Return the (x, y) coordinate for the center point of the cell that contains the specified text.  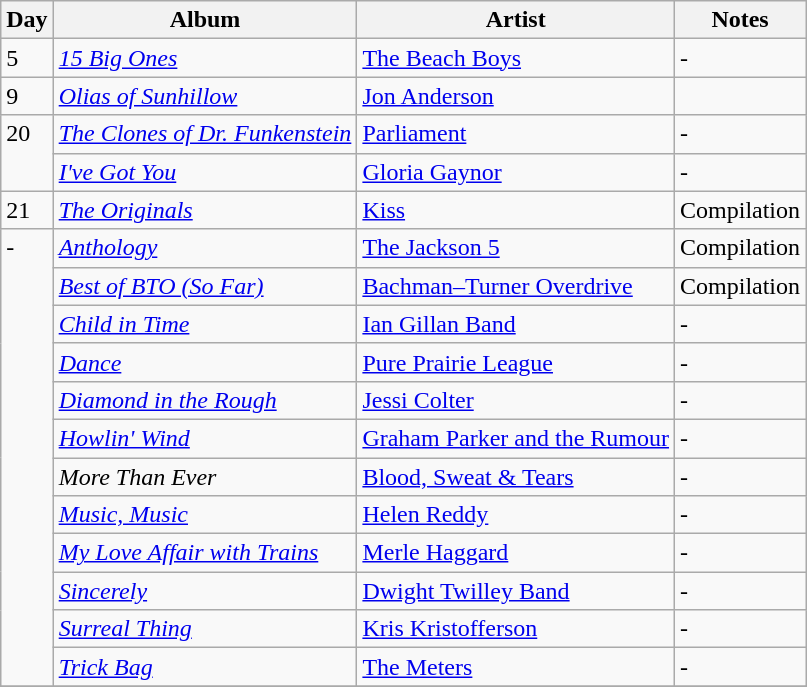
Notes (740, 20)
Trick Bag (205, 667)
Dance (205, 362)
Howlin' Wind (205, 438)
More Than Ever (205, 477)
Sincerely (205, 591)
Kiss (516, 210)
Jessi Colter (516, 400)
Diamond in the Rough (205, 400)
The Jackson 5 (516, 248)
My Love Affair with Trains (205, 553)
Merle Haggard (516, 553)
Best of BTO (So Far) (205, 286)
Olias of Sunhillow (205, 96)
Anthology (205, 248)
I've Got You (205, 172)
The Clones of Dr. Funkenstein (205, 134)
Dwight Twilley Band (516, 591)
Jon Anderson (516, 96)
The Originals (205, 210)
Artist (516, 20)
9 (27, 96)
20 (27, 153)
21 (27, 210)
Bachman–Turner Overdrive (516, 286)
Child in Time (205, 324)
Graham Parker and the Rumour (516, 438)
Surreal Thing (205, 629)
Helen Reddy (516, 515)
The Meters (516, 667)
Day (27, 20)
Pure Prairie League (516, 362)
Gloria Gaynor (516, 172)
Album (205, 20)
Kris Kristofferson (516, 629)
Parliament (516, 134)
Blood, Sweat & Tears (516, 477)
5 (27, 58)
15 Big Ones (205, 58)
Music, Music (205, 515)
Ian Gillan Band (516, 324)
The Beach Boys (516, 58)
